Capture the cell that displays the provided text and extract its (X, Y) central coordinate. 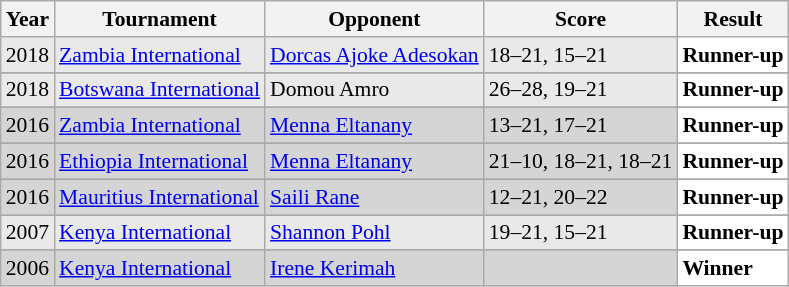
2007 (28, 233)
Winner (732, 269)
Shannon Pohl (374, 233)
13–21, 17–21 (581, 126)
Mauritius International (160, 197)
Score (581, 19)
12–21, 20–22 (581, 197)
Year (28, 19)
Irene Kerimah (374, 269)
18–21, 15–21 (581, 55)
Domou Amro (374, 90)
Tournament (160, 19)
Result (732, 19)
Dorcas Ajoke Adesokan (374, 55)
21–10, 18–21, 18–21 (581, 162)
Saili Rane (374, 197)
Opponent (374, 19)
19–21, 15–21 (581, 233)
2006 (28, 269)
Ethiopia International (160, 162)
Botswana International (160, 90)
26–28, 19–21 (581, 90)
